Return the (X, Y) coordinate for the center point of the cell that contains the specified text.  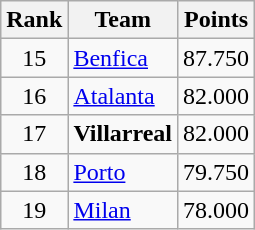
19 (34, 210)
Milan (123, 210)
79.750 (216, 172)
16 (34, 96)
Porto (123, 172)
78.000 (216, 210)
Points (216, 20)
17 (34, 134)
87.750 (216, 58)
Rank (34, 20)
Team (123, 20)
Atalanta (123, 96)
18 (34, 172)
Benfica (123, 58)
15 (34, 58)
Villarreal (123, 134)
